Scan for the cell matching the given text and deliver its [X, Y] coordinate at center. 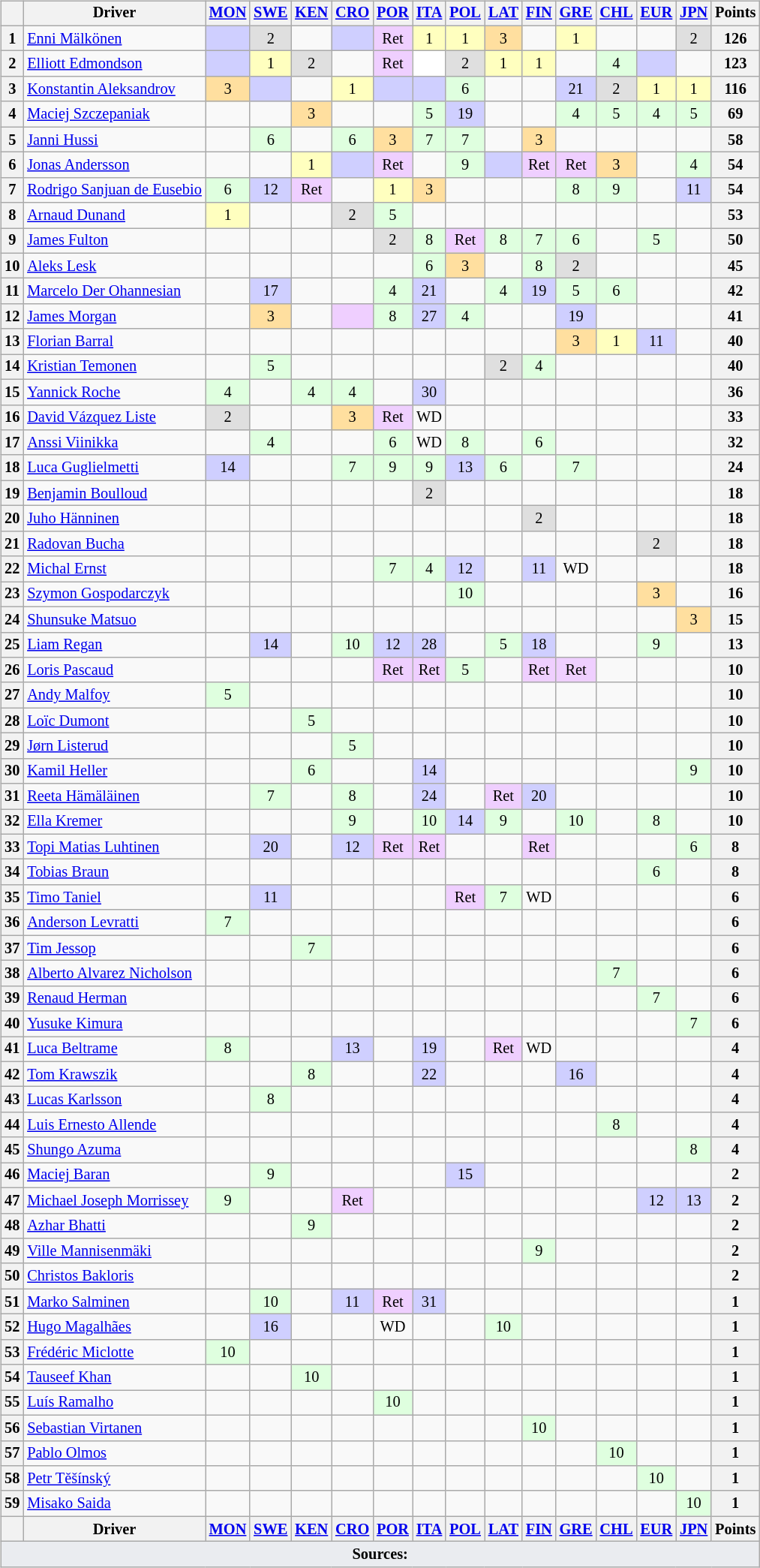
Arnaud Dunand [114, 215]
Loïc Dumont [114, 721]
Elliott Edmondson [114, 64]
56 [12, 1428]
James Morgan [114, 317]
Enni Mälkönen [114, 38]
Benjamin Boulloud [114, 493]
34 [12, 872]
Alberto Alvarez Nicholson [114, 974]
48 [12, 1226]
116 [735, 89]
35 [12, 898]
Kristian Temonen [114, 367]
Anssi Viinikka [114, 443]
Luca Beltrame [114, 1049]
47 [12, 1200]
Shungo Azuma [114, 1150]
Azhar Bhatti [114, 1226]
Luís Ramalho [114, 1403]
Topi Matias Luhtinen [114, 847]
Aleks Lesk [114, 266]
Hugo Magalhães [114, 1327]
Marko Salminen [114, 1302]
Radovan Bucha [114, 543]
55 [12, 1403]
Liam Regan [114, 645]
126 [735, 38]
Pablo Olmos [114, 1453]
Jonas Andersson [114, 165]
Shunsuke Matsuo [114, 619]
Ella Kremer [114, 822]
38 [12, 974]
Florian Barral [114, 342]
Szymon Gospodarczyk [114, 594]
Andy Malfoy [114, 695]
Tim Jessop [114, 948]
Janni Hussi [114, 140]
29 [12, 746]
Anderson Levratti [114, 922]
Rodrigo Sanjuan de Eusebio [114, 190]
Tauseef Khan [114, 1377]
Konstantin Aleksandrov [114, 89]
Kamil Heller [114, 771]
Renaud Herman [114, 998]
Lucas Karlsson [114, 1100]
25 [12, 645]
23 [12, 594]
Timo Taniel [114, 898]
Misako Saida [114, 1503]
Reeta Hämäläinen [114, 796]
123 [735, 64]
David Vázquez Liste [114, 417]
39 [12, 998]
Christos Bakloris [114, 1276]
Marcelo Der Ohannesian [114, 291]
Ville Mannisenmäki [114, 1251]
Petr Těšínský [114, 1479]
37 [12, 948]
Sebastian Virtanen [114, 1428]
Yusuke Kimura [114, 1024]
69 [735, 114]
Maciej Baran [114, 1175]
Jørn Listerud [114, 746]
57 [12, 1453]
Sources: [380, 1554]
Luis Ernesto Allende [114, 1125]
51 [12, 1302]
26 [12, 670]
James Fulton [114, 241]
44 [12, 1125]
43 [12, 1100]
52 [12, 1327]
Tom Krawszik [114, 1074]
Michal Ernst [114, 569]
46 [12, 1175]
59 [12, 1503]
Frédéric Miclotte [114, 1352]
Yannick Roche [114, 392]
Loris Pascaud [114, 670]
Maciej Szczepaniak [114, 114]
49 [12, 1251]
Luca Guglielmetti [114, 468]
Juho Hänninen [114, 519]
Tobias Braun [114, 872]
Michael Joseph Morrissey [114, 1200]
